Return the [x, y] coordinate for the center point of the cell that contains the specified text.  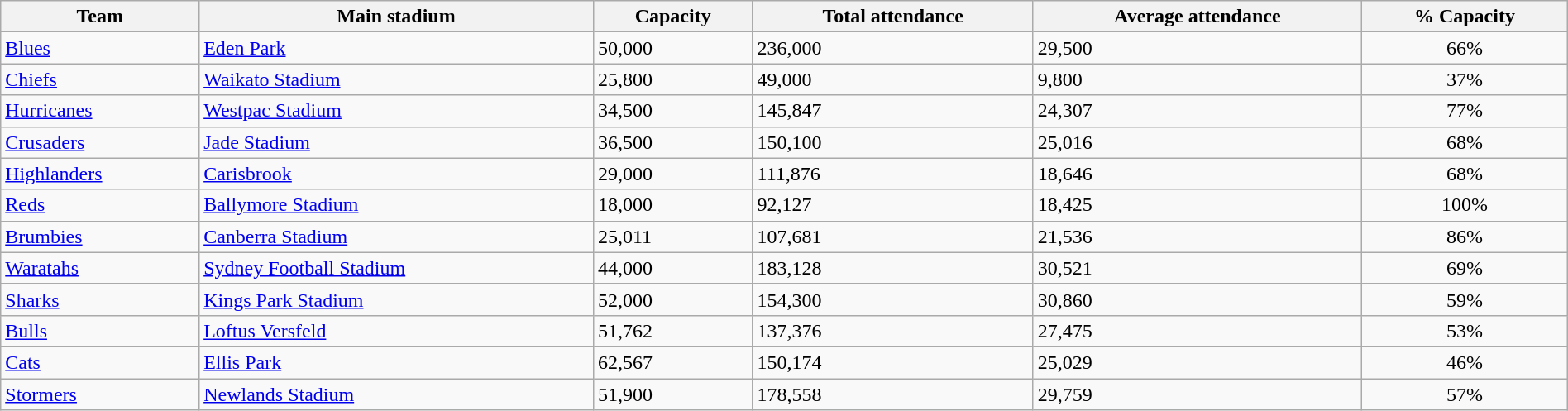
25,800 [673, 79]
9,800 [1198, 79]
Stormers [100, 394]
111,876 [893, 174]
Newlands Stadium [397, 394]
30,521 [1198, 268]
150,174 [893, 362]
Reds [100, 205]
150,100 [893, 142]
Hurricanes [100, 111]
107,681 [893, 237]
236,000 [893, 48]
62,567 [673, 362]
Sharks [100, 299]
Jade Stadium [397, 142]
Highlanders [100, 174]
49,000 [893, 79]
51,900 [673, 394]
Crusaders [100, 142]
Eden Park [397, 48]
77% [1465, 111]
30,860 [1198, 299]
Westpac Stadium [397, 111]
Ellis Park [397, 362]
100% [1465, 205]
29,000 [673, 174]
Sydney Football Stadium [397, 268]
Bulls [100, 331]
25,016 [1198, 142]
183,128 [893, 268]
178,558 [893, 394]
Average attendance [1198, 17]
25,011 [673, 237]
44,000 [673, 268]
Chiefs [100, 79]
Brumbies [100, 237]
59% [1465, 299]
25,029 [1198, 362]
18,646 [1198, 174]
24,307 [1198, 111]
50,000 [673, 48]
21,536 [1198, 237]
Team [100, 17]
Carisbrook [397, 174]
Loftus Versfeld [397, 331]
Waikato Stadium [397, 79]
34,500 [673, 111]
18,425 [1198, 205]
66% [1465, 48]
46% [1465, 362]
86% [1465, 237]
Canberra Stadium [397, 237]
137,376 [893, 331]
Waratahs [100, 268]
Kings Park Stadium [397, 299]
37% [1465, 79]
18,000 [673, 205]
Cats [100, 362]
154,300 [893, 299]
69% [1465, 268]
36,500 [673, 142]
29,500 [1198, 48]
57% [1465, 394]
Capacity [673, 17]
27,475 [1198, 331]
Blues [100, 48]
52,000 [673, 299]
92,127 [893, 205]
Ballymore Stadium [397, 205]
Total attendance [893, 17]
Main stadium [397, 17]
% Capacity [1465, 17]
51,762 [673, 331]
145,847 [893, 111]
53% [1465, 331]
29,759 [1198, 394]
